Return the (X, Y) coordinate for the center point of the cell that contains the specified text.  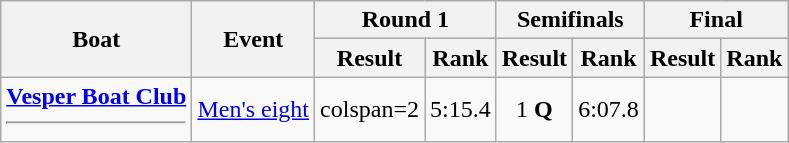
colspan=2 (370, 110)
5:15.4 (460, 110)
Boat (96, 39)
6:07.8 (609, 110)
Final (716, 20)
Men's eight (254, 110)
Round 1 (406, 20)
Vesper Boat Club (96, 110)
Event (254, 39)
1 Q (534, 110)
Semifinals (570, 20)
